Determine the (X, Y) coordinate at the center of the cell enclosing the given text.  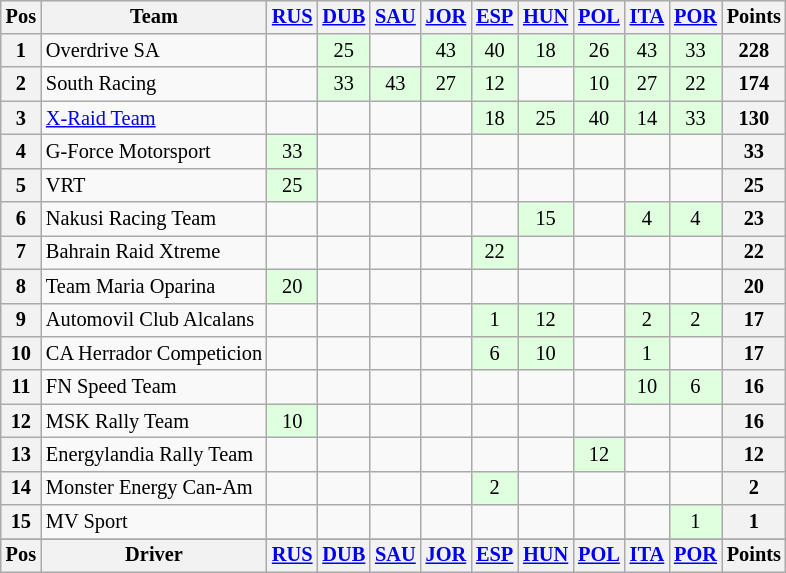
9 (21, 320)
228 (754, 51)
130 (754, 118)
CA Herrador Competicion (154, 354)
X-Raid Team (154, 118)
26 (599, 51)
23 (754, 219)
Energylandia Rally Team (154, 455)
13 (21, 455)
FN Speed Team (154, 387)
8 (21, 286)
Team Maria Oparina (154, 286)
5 (21, 185)
Automovil Club Alcalans (154, 320)
Nakusi Racing Team (154, 219)
11 (21, 387)
Monster Energy Can-Am (154, 488)
3 (21, 118)
MV Sport (154, 522)
174 (754, 84)
Overdrive SA (154, 51)
MSK Rally Team (154, 421)
Team (154, 17)
South Racing (154, 84)
Bahrain Raid Xtreme (154, 253)
VRT (154, 185)
Driver (154, 556)
7 (21, 253)
G-Force Motorsport (154, 152)
